Locate the cell with the specified text and output its [X, Y] center coordinate. 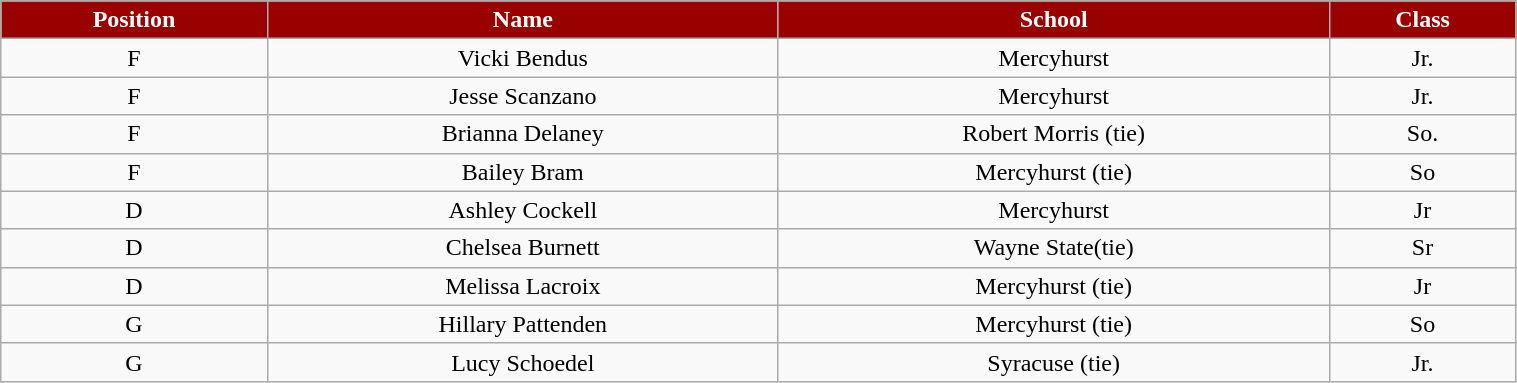
Wayne State(tie) [1054, 248]
Bailey Bram [522, 172]
Name [522, 20]
Position [134, 20]
Jesse Scanzano [522, 96]
Lucy Schoedel [522, 362]
Class [1422, 20]
Brianna Delaney [522, 134]
Hillary Pattenden [522, 324]
So. [1422, 134]
Robert Morris (tie) [1054, 134]
Sr [1422, 248]
Melissa Lacroix [522, 286]
School [1054, 20]
Chelsea Burnett [522, 248]
Syracuse (tie) [1054, 362]
Vicki Bendus [522, 58]
Ashley Cockell [522, 210]
